Locate the cell with the specified text and output its (x, y) center coordinate. 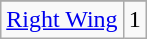
1 (134, 20)
Right Wing (62, 20)
